Detect which cell encompasses the target text, then output its [X, Y] center coordinate. 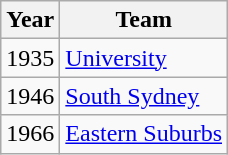
University [144, 58]
Eastern Suburbs [144, 134]
Team [144, 20]
1935 [30, 58]
South Sydney [144, 96]
Year [30, 20]
1946 [30, 96]
1966 [30, 134]
